Extract the (x, y) coordinate from the center of the cell holding the provided text.  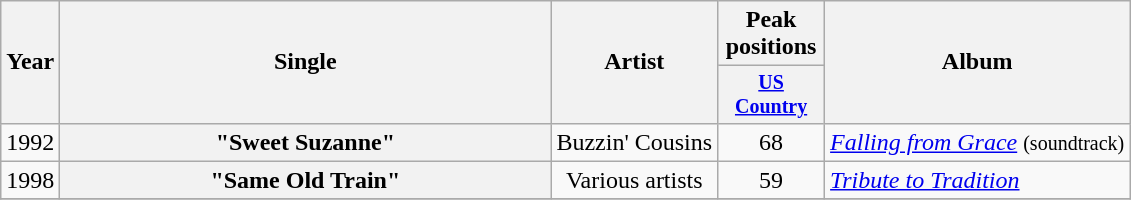
Buzzin' Cousins (634, 142)
"Same Old Train" (306, 180)
Album (978, 62)
Tribute to Tradition (978, 180)
68 (772, 142)
Single (306, 62)
Various artists (634, 180)
Year (30, 62)
Artist (634, 62)
1992 (30, 142)
"Sweet Suzanne" (306, 142)
1998 (30, 180)
US Country (772, 94)
Peak positions (772, 34)
Falling from Grace (soundtrack) (978, 142)
59 (772, 180)
